Locate the cell with the specified text and output its [x, y] center coordinate. 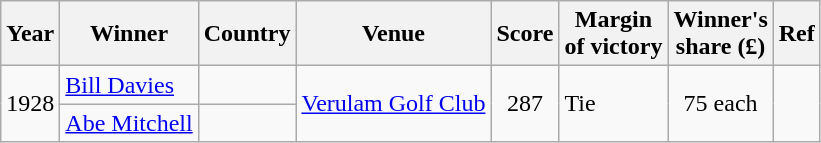
Ref [796, 34]
1928 [30, 104]
Bill Davies [129, 85]
Tie [614, 104]
287 [525, 104]
Year [30, 34]
Verulam Golf Club [394, 104]
75 each [720, 104]
Score [525, 34]
Abe Mitchell [129, 123]
Winner [129, 34]
Country [247, 34]
Venue [394, 34]
Winner'sshare (£) [720, 34]
Marginof victory [614, 34]
